Search for the cell housing the specified text and yield its [x, y] center coordinate. 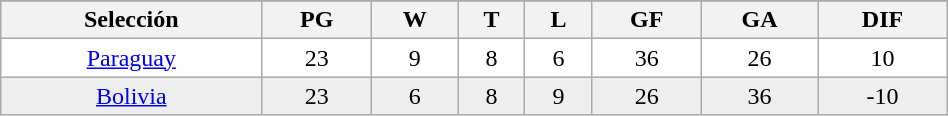
W [414, 20]
Selección [132, 20]
T [492, 20]
GF [647, 20]
DIF [883, 20]
10 [883, 58]
PG [317, 20]
GA [759, 20]
L [558, 20]
-10 [883, 96]
Paraguay [132, 58]
Bolivia [132, 96]
